Output the (X, Y) coordinate of the center of the cell containing the given text.  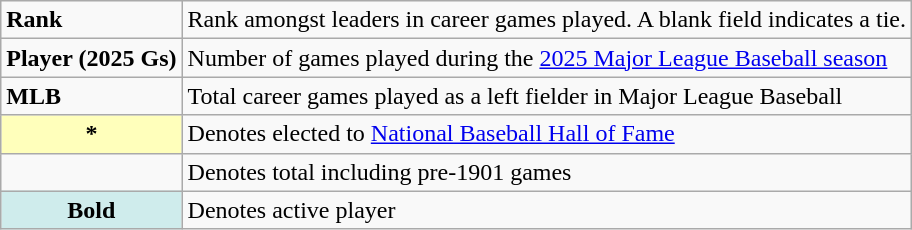
Rank amongst leaders in career games played. A blank field indicates a tie. (546, 20)
MLB (92, 96)
Denotes total including pre-1901 games (546, 172)
Rank (92, 20)
Total career games played as a left fielder in Major League Baseball (546, 96)
Number of games played during the 2025 Major League Baseball season (546, 58)
* (92, 134)
Denotes active player (546, 210)
Bold (92, 210)
Player (2025 Gs) (92, 58)
Denotes elected to National Baseball Hall of Fame (546, 134)
